Return (x, y) of the center of cell containing provided text 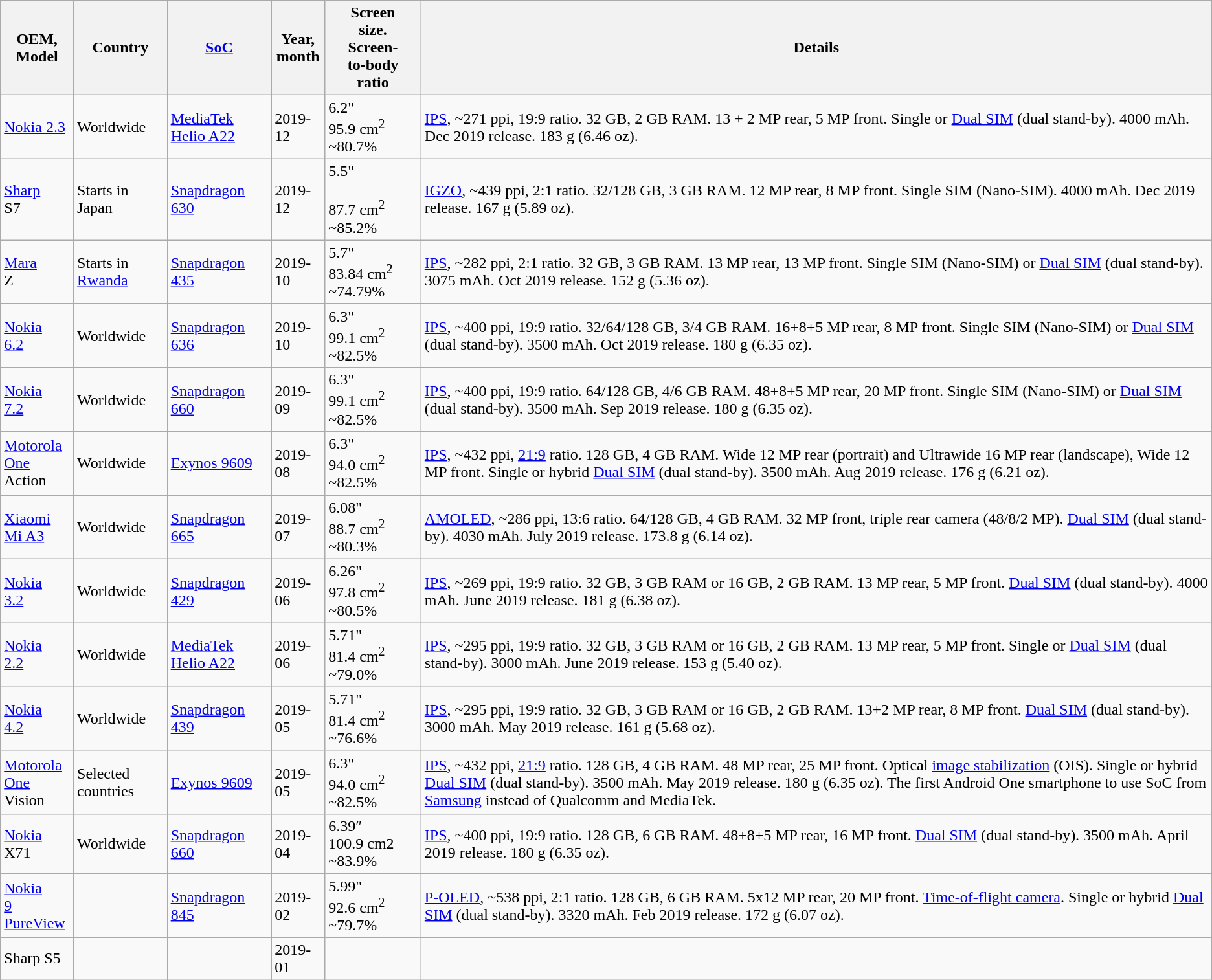
Starts in Rwanda (120, 272)
Nokia2.2 (38, 655)
Starts in Japan (120, 199)
Nokia 2.3 (38, 127)
2019-04 (298, 844)
XiaomiMi A3 (38, 527)
Snapdragon 636 (219, 335)
Snapdragon 439 (219, 718)
6.2"95.9 cm2~80.7% (373, 127)
NokiaX71 (38, 844)
Snapdragon 429 (219, 592)
5.7"83.84 cm2 ~74.79% (373, 272)
MotorolaOneVision (38, 782)
5.71"81.4 cm2~76.6% (373, 718)
Screensize.Screen-to-bodyratio (373, 48)
Year,month (298, 48)
Snapdragon 435 (219, 272)
2019-02 (298, 906)
2019-07 (298, 527)
Nokia9 PureView (38, 906)
MotorolaOneAction (38, 463)
2019-08 (298, 463)
Country (120, 48)
6.39″100.9 cm2~83.9% (373, 844)
5.71"81.4 cm2~79.0% (373, 655)
Snapdragon 630 (219, 199)
MaraZ (38, 272)
Snapdragon 845 (219, 906)
Nokia7.2 (38, 400)
OEM,Model (38, 48)
Snapdragon 665 (219, 527)
Nokia3.2 (38, 592)
IPS, ~400 ppi, 19:9 ratio. 128 GB, 6 GB RAM. 48+8+5 MP rear, 16 MP front. Dual SIM (dual stand-by). 3500 mAh. April 2019 release. 180 g (6.35 oz). (816, 844)
Selected countries (120, 782)
SoC (219, 48)
5.99"92.6 cm2~79.7% (373, 906)
Nokia6.2 (38, 335)
2019-09 (298, 400)
2019-01 (298, 959)
SharpS7 (38, 199)
Nokia4.2 (38, 718)
5.5"87.7 cm2 ~85.2% (373, 199)
6.26"97.8 cm2~80.5% (373, 592)
IGZO, ~439 ppi, 2:1 ratio. 32/128 GB, 3 GB RAM. 12 MP rear, 8 MP front. Single SIM (Nano-SIM). 4000 mAh. Dec 2019 release. 167 g (5.89 oz). (816, 199)
Sharp S5 (38, 959)
6.08"88.7 cm2~80.3% (373, 527)
Details (816, 48)
